Extract the (x, y) coordinate from the center of the cell holding the provided text.  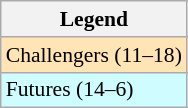
Futures (14–6) (94, 90)
Legend (94, 19)
Challengers (11–18) (94, 55)
